Detect which cell encompasses the target text, then output its [X, Y] center coordinate. 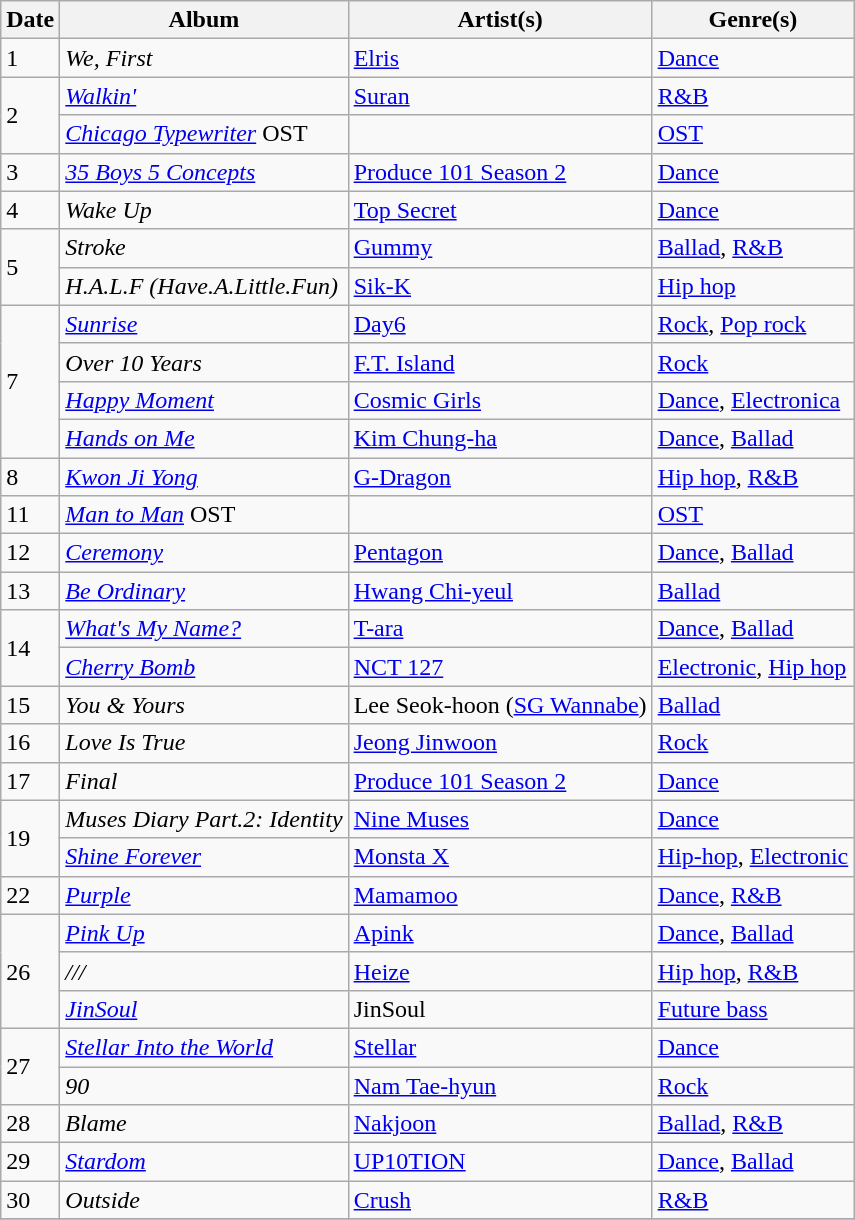
We, First [204, 58]
Heize [500, 971]
7 [30, 381]
90 [204, 1085]
You & Yours [204, 705]
Electronic, Hip hop [753, 667]
13 [30, 591]
Album [204, 20]
Crush [500, 1200]
Lee Seok-hoon (SG Wannabe) [500, 705]
22 [30, 895]
Final [204, 781]
Blame [204, 1124]
Monsta X [500, 857]
Apink [500, 933]
/// [204, 971]
Kim Chung-ha [500, 438]
Wake Up [204, 210]
Hands on Me [204, 438]
H.A.L.F (Have.A.Little.Fun) [204, 286]
5 [30, 267]
UP10TION [500, 1162]
27 [30, 1066]
14 [30, 648]
Shine Forever [204, 857]
Outside [204, 1200]
Ceremony [204, 553]
26 [30, 971]
16 [30, 743]
Cherry Bomb [204, 667]
Date [30, 20]
Jeong Jinwoon [500, 743]
Happy Moment [204, 400]
NCT 127 [500, 667]
2 [30, 115]
12 [30, 553]
Genre(s) [753, 20]
Dance, R&B [753, 895]
Hip-hop, Electronic [753, 857]
Mamamoo [500, 895]
Top Secret [500, 210]
F.T. Island [500, 362]
Stellar Into the World [204, 1047]
19 [30, 838]
17 [30, 781]
Nam Tae-hyun [500, 1085]
29 [30, 1162]
Hip hop [753, 286]
Be Ordinary [204, 591]
Future bass [753, 1009]
11 [30, 515]
30 [30, 1200]
Nine Muses [500, 819]
Man to Man OST [204, 515]
Muses Diary Part.2: Identity [204, 819]
Elris [500, 58]
Rock, Pop rock [753, 324]
Pink Up [204, 933]
Love Is True [204, 743]
Over 10 Years [204, 362]
3 [30, 172]
Gummy [500, 248]
28 [30, 1124]
Dance, Electronica [753, 400]
G-Dragon [500, 477]
Sik-K [500, 286]
Suran [500, 96]
Sunrise [204, 324]
Stardom [204, 1162]
8 [30, 477]
Stroke [204, 248]
Day6 [500, 324]
Chicago Typewriter OST [204, 134]
15 [30, 705]
Artist(s) [500, 20]
Cosmic Girls [500, 400]
Stellar [500, 1047]
Walkin' [204, 96]
Hwang Chi-yeul [500, 591]
Purple [204, 895]
35 Boys 5 Concepts [204, 172]
Pentagon [500, 553]
1 [30, 58]
4 [30, 210]
Nakjoon [500, 1124]
Kwon Ji Yong [204, 477]
What's My Name? [204, 629]
T-ara [500, 629]
